Pinpoint the cell where the given text exists, returning its (x, y) midpoint coordinate. 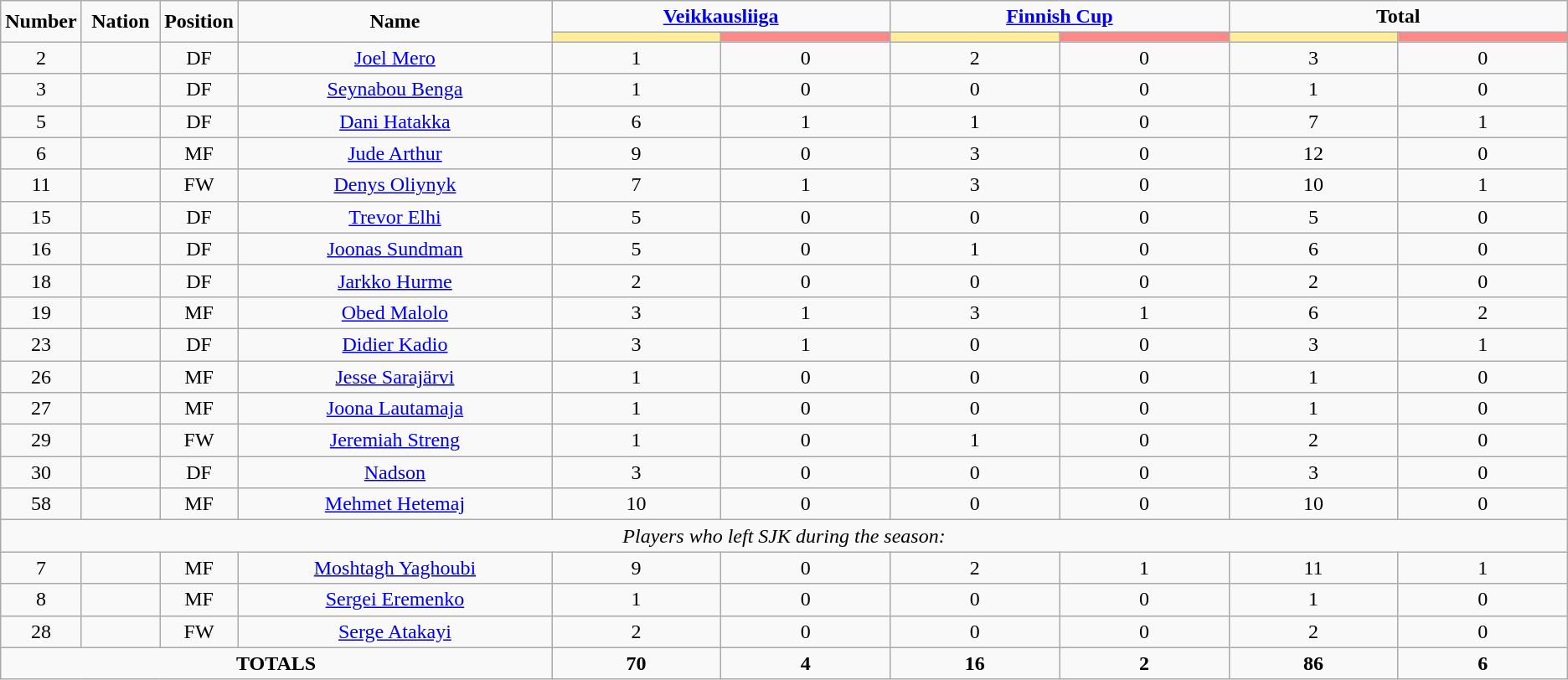
Finnish Cup (1060, 17)
Veikkausliiga (720, 17)
15 (41, 217)
8 (41, 600)
Nadson (395, 472)
Players who left SJK during the season: (784, 536)
Name (395, 22)
Serge Atakayi (395, 631)
18 (41, 281)
27 (41, 409)
Obed Malolo (395, 312)
Jesse Sarajärvi (395, 376)
Trevor Elhi (395, 217)
Joonas Sundman (395, 249)
58 (41, 504)
12 (1313, 153)
26 (41, 376)
Nation (121, 22)
28 (41, 631)
19 (41, 312)
Number (41, 22)
Position (199, 22)
23 (41, 344)
Didier Kadio (395, 344)
Jeremiah Streng (395, 440)
70 (636, 663)
Moshtagh Yaghoubi (395, 568)
29 (41, 440)
Joel Mero (395, 58)
4 (806, 663)
Jude Arthur (395, 153)
Jarkko Hurme (395, 281)
Joona Lautamaja (395, 409)
Sergei Eremenko (395, 600)
Mehmet Hetemaj (395, 504)
86 (1313, 663)
Total (1398, 17)
Denys Oliynyk (395, 185)
30 (41, 472)
Seynabou Benga (395, 90)
TOTALS (276, 663)
Dani Hatakka (395, 121)
